Scan for the cell matching the given text and deliver its (x, y) coordinate at center. 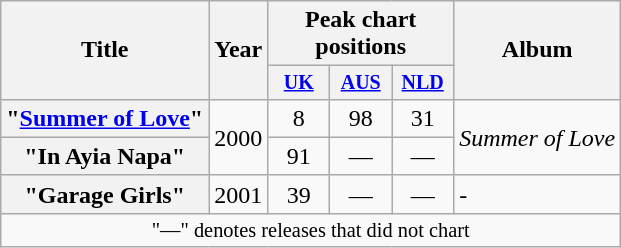
- (538, 194)
"Summer of Love" (105, 118)
Summer of Love (538, 137)
"Garage Girls" (105, 194)
Album (538, 50)
39 (299, 194)
2000 (238, 137)
31 (423, 118)
AUS (361, 82)
Peak chart positions (361, 34)
98 (361, 118)
Year (238, 50)
NLD (423, 82)
"In Ayia Napa" (105, 156)
UK (299, 82)
91 (299, 156)
8 (299, 118)
Title (105, 50)
"—" denotes releases that did not chart (311, 230)
2001 (238, 194)
